Pinpoint the cell where the given text exists, returning its [X, Y] midpoint coordinate. 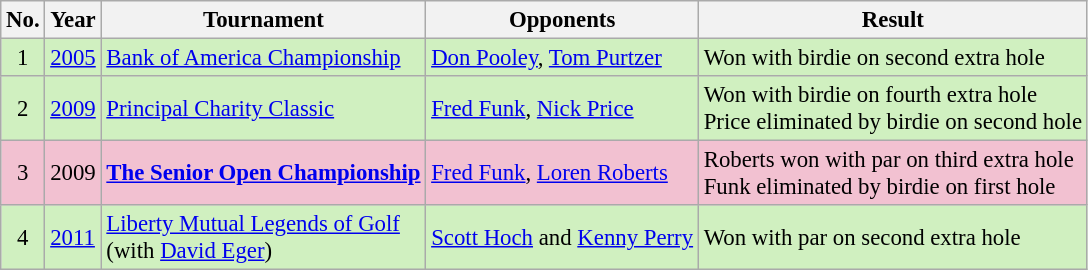
Fred Funk, Nick Price [562, 108]
Roberts won with par on third extra holeFunk eliminated by birdie on first hole [892, 174]
Bank of America Championship [264, 58]
Won with birdie on second extra hole [892, 58]
2011 [73, 238]
The Senior Open Championship [264, 174]
2005 [73, 58]
Won with birdie on fourth extra holePrice eliminated by birdie on second hole [892, 108]
Result [892, 20]
Scott Hoch and Kenny Perry [562, 238]
Liberty Mutual Legends of Golf(with David Eger) [264, 238]
Won with par on second extra hole [892, 238]
Tournament [264, 20]
No. [23, 20]
4 [23, 238]
Year [73, 20]
1 [23, 58]
Opponents [562, 20]
3 [23, 174]
Fred Funk, Loren Roberts [562, 174]
Don Pooley, Tom Purtzer [562, 58]
2 [23, 108]
Principal Charity Classic [264, 108]
